Determine the [x, y] coordinate at the center of the cell enclosing the given text.  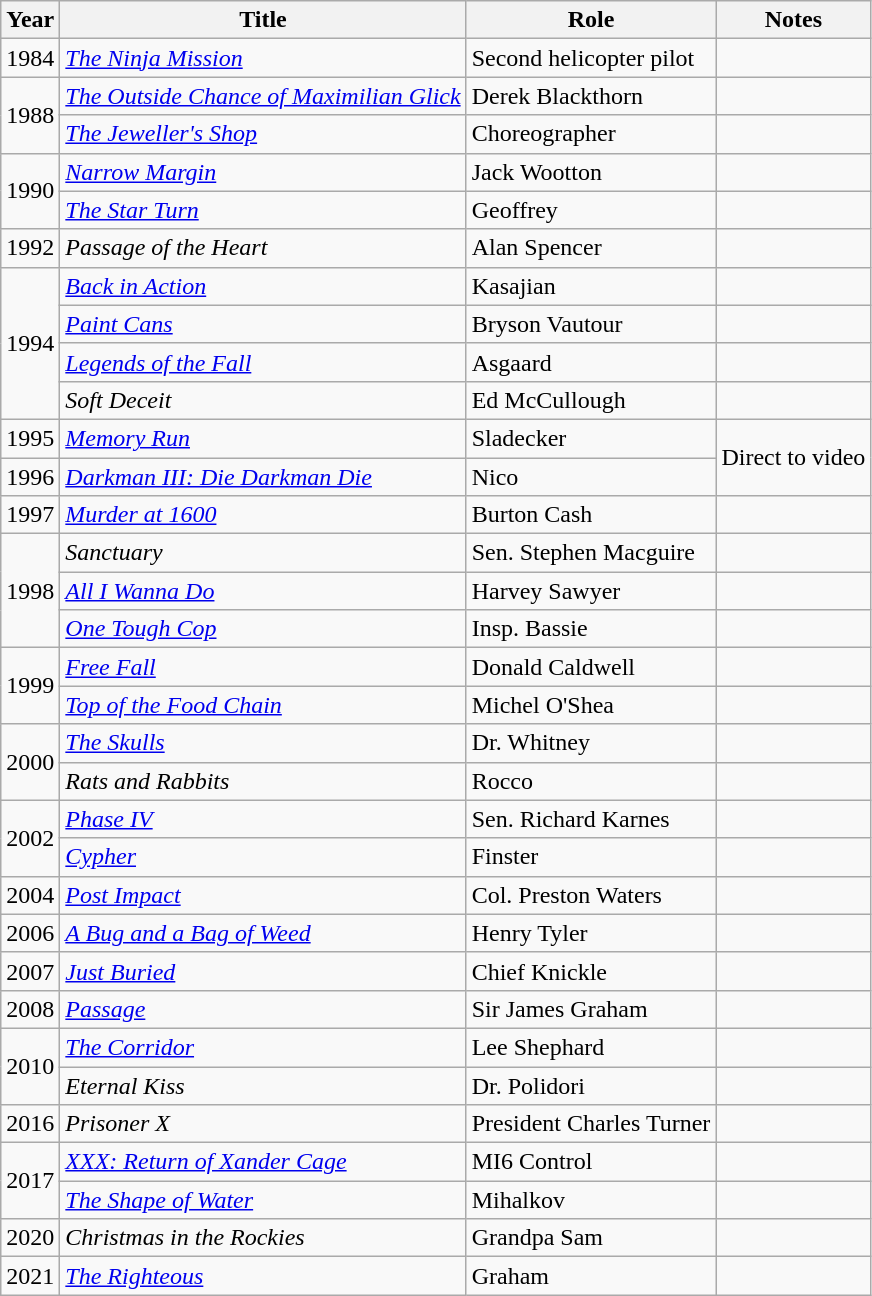
Sen. Stephen Macguire [591, 553]
2006 [30, 933]
2010 [30, 1066]
Legends of the Fall [263, 362]
Sladecker [591, 438]
Jack Wootton [591, 172]
2002 [30, 838]
Finster [591, 857]
Rats and Rabbits [263, 781]
1988 [30, 115]
Cypher [263, 857]
Title [263, 20]
2004 [30, 895]
1990 [30, 191]
Col. Preston Waters [591, 895]
Kasajian [591, 286]
Passage of the Heart [263, 248]
Insp. Bassie [591, 629]
Grandpa Sam [591, 1238]
Christmas in the Rockies [263, 1238]
2000 [30, 762]
Eternal Kiss [263, 1085]
Phase IV [263, 819]
Derek Blackthorn [591, 96]
1996 [30, 477]
2008 [30, 1009]
1995 [30, 438]
1984 [30, 58]
Alan Spencer [591, 248]
One Tough Cop [263, 629]
Donald Caldwell [591, 667]
1992 [30, 248]
Sanctuary [263, 553]
Second helicopter pilot [591, 58]
Dr. Whitney [591, 743]
Bryson Vautour [591, 324]
Narrow Margin [263, 172]
Michel O'Shea [591, 705]
2021 [30, 1276]
The Skulls [263, 743]
Choreographer [591, 134]
Notes [794, 20]
Free Fall [263, 667]
The Corridor [263, 1047]
Role [591, 20]
Nico [591, 477]
Memory Run [263, 438]
Henry Tyler [591, 933]
The Outside Chance of Maximilian Glick [263, 96]
1999 [30, 686]
Chief Knickle [591, 971]
2016 [30, 1124]
1997 [30, 515]
2007 [30, 971]
1994 [30, 343]
Murder at 1600 [263, 515]
Asgaard [591, 362]
Graham [591, 1276]
The Ninja Mission [263, 58]
Ed McCullough [591, 400]
Just Buried [263, 971]
Post Impact [263, 895]
All I Wanna Do [263, 591]
XXX: Return of Xander Cage [263, 1162]
1998 [30, 591]
The Jeweller's Shop [263, 134]
Burton Cash [591, 515]
Top of the Food Chain [263, 705]
Soft Deceit [263, 400]
The Righteous [263, 1276]
Darkman III: Die Darkman Die [263, 477]
Rocco [591, 781]
Mihalkov [591, 1200]
Dr. Polidori [591, 1085]
2020 [30, 1238]
A Bug and a Bag of Weed [263, 933]
Prisoner X [263, 1124]
The Shape of Water [263, 1200]
Passage [263, 1009]
Lee Shephard [591, 1047]
Back in Action [263, 286]
Harvey Sawyer [591, 591]
Paint Cans [263, 324]
President Charles Turner [591, 1124]
Sen. Richard Karnes [591, 819]
Direct to video [794, 457]
2017 [30, 1181]
MI6 Control [591, 1162]
Year [30, 20]
The Star Turn [263, 210]
Geoffrey [591, 210]
Sir James Graham [591, 1009]
